Capture the cell that displays the provided text and extract its [X, Y] central coordinate. 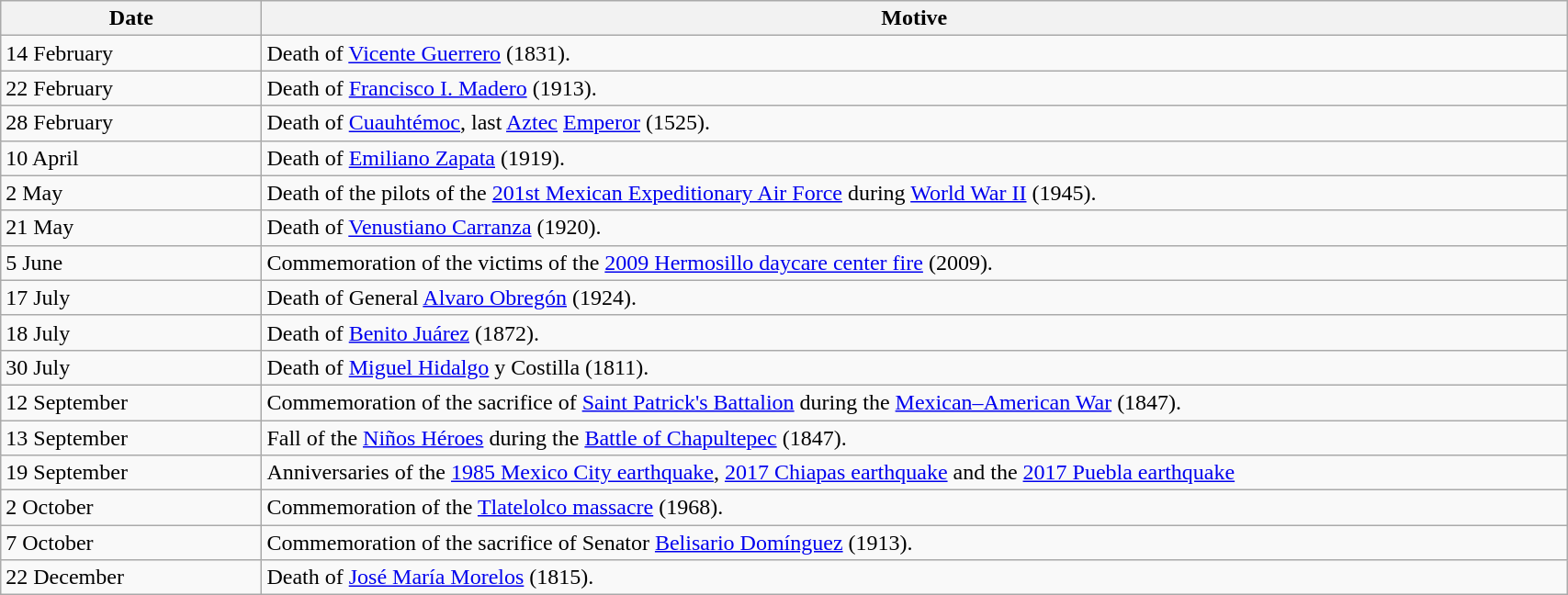
2 May [131, 193]
12 September [131, 402]
14 February [131, 53]
Death of José María Morelos (1815). [915, 578]
Death of General Alvaro Obregón (1924). [915, 297]
Commemoration of the victims of the 2009 Hermosillo daycare center fire (2009). [915, 263]
Commemoration of the sacrifice of Saint Patrick's Battalion during the Mexican–American War (1847). [915, 402]
Fall of the Niños Héroes during the Battle of Chapultepec (1847). [915, 438]
Death of Benito Juárez (1872). [915, 332]
Date [131, 18]
Death of Francisco I. Madero (1913). [915, 88]
22 December [131, 578]
Death of Miguel Hidalgo y Costilla (1811). [915, 367]
7 October [131, 543]
Death of Vicente Guerrero (1831). [915, 53]
Death of the pilots of the 201st Mexican Expeditionary Air Force during World War II (1945). [915, 193]
2 October [131, 508]
13 September [131, 438]
28 February [131, 123]
Commemoration of the Tlatelolco massacre (1968). [915, 508]
18 July [131, 332]
10 April [131, 158]
Death of Venustiano Carranza (1920). [915, 228]
Motive [915, 18]
17 July [131, 297]
22 February [131, 88]
Anniversaries of the 1985 Mexico City earthquake, 2017 Chiapas earthquake and the 2017 Puebla earthquake [915, 473]
Commemoration of the sacrifice of Senator Belisario Domínguez (1913). [915, 543]
5 June [131, 263]
Death of Cuauhtémoc, last Aztec Emperor (1525). [915, 123]
19 September [131, 473]
Death of Emiliano Zapata (1919). [915, 158]
21 May [131, 228]
30 July [131, 367]
